Scan for the cell matching the given text and deliver its [X, Y] coordinate at center. 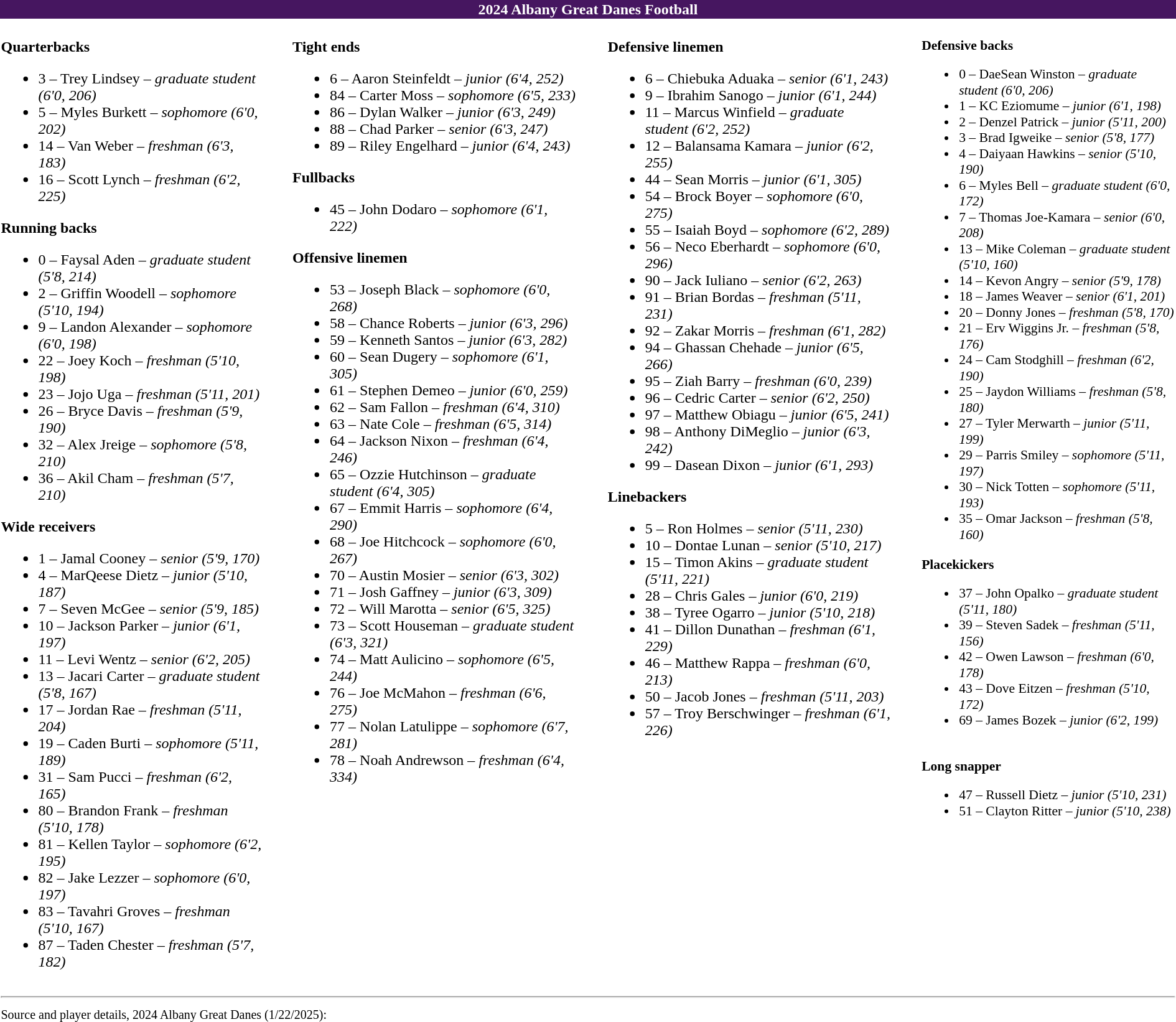
2024 Albany Great Danes Football [588, 9]
